Scan for the cell matching the given text and deliver its [x, y] coordinate at center. 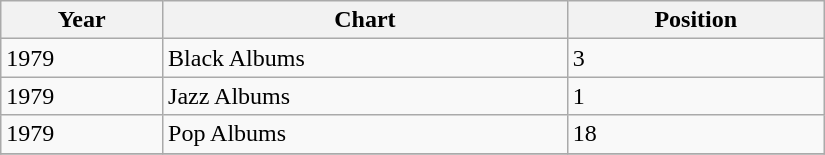
Position [696, 20]
18 [696, 134]
Year [82, 20]
Chart [366, 20]
Jazz Albums [366, 96]
Black Albums [366, 58]
1 [696, 96]
3 [696, 58]
Pop Albums [366, 134]
